Provide the (x, y) coordinate of the cell's center where the given text is located.  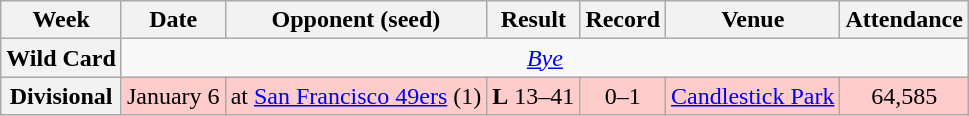
Result (534, 20)
Record (623, 20)
January 6 (173, 96)
Venue (753, 20)
Bye (544, 58)
Week (62, 20)
Date (173, 20)
0–1 (623, 96)
L 13–41 (534, 96)
Divisional (62, 96)
Wild Card (62, 58)
Opponent (seed) (356, 20)
64,585 (904, 96)
Candlestick Park (753, 96)
at San Francisco 49ers (1) (356, 96)
Attendance (904, 20)
